From the cell containing the given text, extract its center point as [x, y] coordinate. 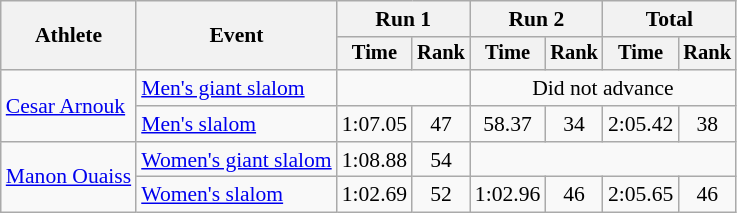
Run 1 [404, 19]
Run 2 [536, 19]
Cesar Arnouk [68, 106]
34 [574, 124]
Event [236, 36]
58.37 [508, 124]
1:08.88 [374, 160]
1:02.96 [508, 195]
Men's slalom [236, 124]
47 [441, 124]
Athlete [68, 36]
Total [670, 19]
Did not advance [603, 88]
38 [707, 124]
Women's slalom [236, 195]
Women's giant slalom [236, 160]
54 [441, 160]
1:02.69 [374, 195]
Men's giant slalom [236, 88]
Manon Ouaiss [68, 178]
2:05.42 [640, 124]
1:07.05 [374, 124]
2:05.65 [640, 195]
52 [441, 195]
